Return the [X, Y] coordinate for the center point of the cell that contains the specified text.  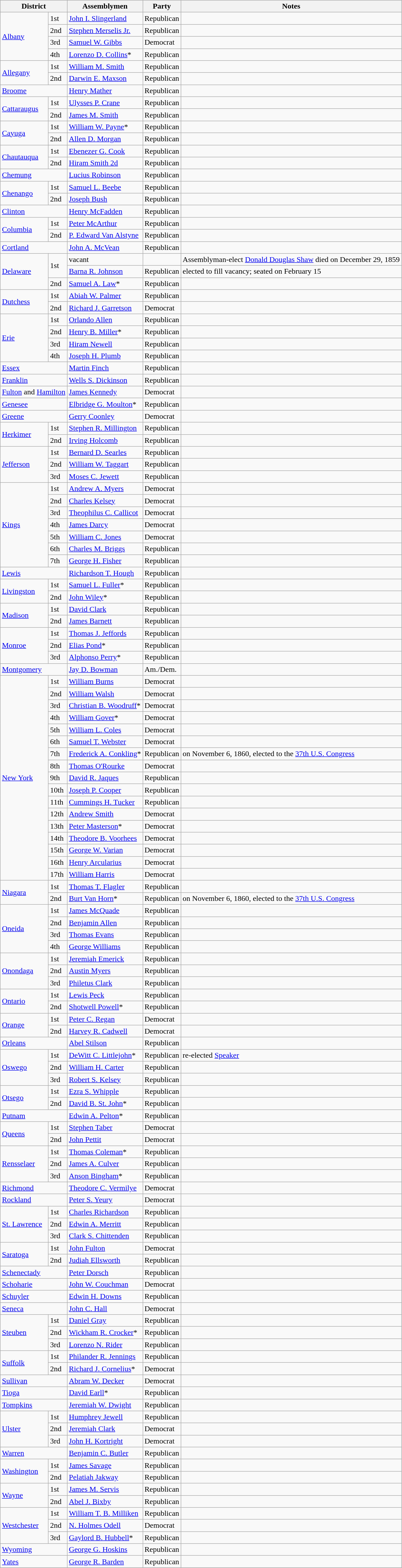
Thomas O'Rourke [105, 766]
Irving Holcomb [105, 440]
Warren [34, 1453]
James M. Servis [105, 1489]
16th [58, 862]
Peter S. Yeury [105, 1200]
Tompkins [34, 1405]
Orleans [34, 1043]
Saratoga [24, 1254]
Philander R. Jennings [105, 1357]
11th [58, 802]
James Barnett [105, 621]
Schoharie [34, 1284]
Otsego [24, 1097]
William Harris [105, 874]
William W. Payne* [105, 127]
William Burns [105, 681]
Wayne [24, 1495]
Barna R. Johnson [105, 271]
William C. Jones [105, 537]
Elbridge G. Moulton* [105, 404]
Hiram Smith 2d [105, 163]
Am./Dem. [162, 669]
Richard J. Garretson [105, 308]
elected to fill vacancy; seated on February 15 [291, 271]
Darwin E. Maxson [105, 79]
James Darcy [105, 525]
Steuben [24, 1333]
Henry McFadden [105, 211]
Peter Masterson* [105, 826]
Rockland [34, 1200]
Abiah W. Palmer [105, 296]
Philetus Clark [105, 983]
George R. Barden [105, 1562]
Samuel L. Beebe [105, 187]
Peter McArthur [105, 223]
Monroe [24, 645]
Chenango [24, 193]
Jefferson [24, 464]
Samuel T. Webster [105, 742]
Montgomery [34, 669]
Cortland [34, 247]
Westchester [24, 1526]
William W. Taggart [105, 464]
Thomas Evans [105, 935]
Clark S. Chittenden [105, 1236]
New York [24, 778]
Alphonso Perry* [105, 657]
Dutchess [24, 302]
John H. Kortright [105, 1441]
Onondaga [24, 971]
Peter Dorsch [105, 1272]
Abel J. Bixby [105, 1501]
John I. Slingerland [105, 18]
Thomas T. Flagler [105, 886]
Christian B. Woodruff* [105, 705]
Thomas Coleman* [105, 1152]
Madison [24, 615]
Delaware [24, 271]
Rensselaer [24, 1164]
Ulster [24, 1429]
Richardson T. Hough [105, 573]
Notes [291, 6]
Bernard D. Searles [105, 452]
David Earll* [105, 1393]
Peter C. Regan [105, 1019]
Charles M. Briggs [105, 549]
Yates [34, 1562]
Wyoming [34, 1550]
Queens [24, 1134]
William Walsh [105, 693]
DeWitt C. Littlejohn* [105, 1055]
Chemung [34, 175]
Pelatiah Jakway [105, 1477]
Greene [34, 416]
10th [58, 790]
Orlando Allen [105, 320]
James A. Culver [105, 1164]
Henry Arcularius [105, 862]
George Williams [105, 947]
17th [58, 874]
Jeremiah Clark [105, 1429]
Stephen Merselis Jr. [105, 30]
Oswego [24, 1067]
Franklin [34, 380]
Richard J. Cornelius* [105, 1369]
Lewis Peck [105, 995]
Henry B. Miller* [105, 332]
Humphrey Jewell [105, 1417]
Harvey R. Cadwell [105, 1031]
Robert S. Kelsey [105, 1079]
Jay D. Bowman [105, 669]
Suffolk [24, 1363]
Allen D. Morgan [105, 139]
Charles Kelsey [105, 500]
Joseph Bush [105, 199]
John C. Hall [105, 1309]
Clinton [34, 211]
Martin Finch [105, 368]
13th [58, 826]
Kings [24, 525]
Ezra S. Whipple [105, 1091]
Lucius Robinson [105, 175]
Ulysses P. Crane [105, 103]
Abram W. Decker [105, 1381]
Jeremiah W. Dwight [105, 1405]
Columbia [24, 229]
William T. B. Milliken [105, 1514]
Schuyler [34, 1296]
Chautauqua [24, 157]
12th [58, 814]
John A. McVean [105, 247]
Judiah Ellsworth [105, 1260]
Ebenezer G. Cook [105, 151]
Lewis [34, 573]
Orange [24, 1025]
George H. Fisher [105, 561]
St. Lawrence [24, 1224]
George W. Varian [105, 850]
Benjamin C. Butler [105, 1453]
Genesee [34, 404]
Samuel L. Fuller* [105, 585]
District [34, 6]
Fulton and Hamilton [34, 392]
Seneca [34, 1309]
15th [58, 850]
N. Holmes Odell [105, 1526]
Edwin A. Merritt [105, 1224]
Herkimer [24, 434]
Erie [24, 338]
John Pettit [105, 1140]
John Wiley* [105, 597]
Burt Van Horn* [105, 898]
Putnam [34, 1115]
Lorenzo D. Collins* [105, 54]
Cattaraugus [24, 109]
vacant [105, 259]
Edwin A. Pelton* [105, 1115]
John W. Couchman [105, 1284]
Oneida [24, 928]
Samuel W. Gibbs [105, 42]
Tioga [34, 1393]
Assemblyman-elect Donald Douglas Shaw died on December 29, 1859 [291, 259]
Stephen R. Millington [105, 428]
Jeremiah Emerick [105, 959]
Wells S. Dickinson [105, 380]
Daniel Gray [105, 1321]
9th [58, 778]
Party [162, 6]
Gerry Coonley [105, 416]
Anson Bingham* [105, 1176]
Benjamin Allen [105, 923]
Abel Stilson [105, 1043]
Cummings H. Tucker [105, 802]
Moses C. Jewett [105, 476]
Frederick A. Conkling* [105, 754]
Austin Myers [105, 971]
Henry Mather [105, 91]
William L. Coles [105, 730]
David Clark [105, 609]
Samuel A. Law* [105, 284]
8th [58, 766]
Richmond [34, 1188]
Gaylord B. Hubbell* [105, 1538]
Theodore B. Voorhees [105, 838]
James M. Smith [105, 115]
P. Edward Van Alstyne [105, 235]
James Savage [105, 1465]
Schenectady [34, 1272]
Andrew A. Myers [105, 488]
Ontario [24, 1001]
David R. Jaques [105, 778]
Charles Richardson [105, 1212]
Joseph H. Plumb [105, 356]
William M. Smith [105, 67]
David B. St. John* [105, 1103]
Sullivan [34, 1381]
Broome [34, 91]
Allegany [24, 73]
Niagara [24, 892]
Stephen Taber [105, 1128]
Theophilus C. Callicot [105, 513]
Hiram Newell [105, 344]
Edwin H. Downs [105, 1296]
14th [58, 838]
William Gover* [105, 717]
Cayuga [24, 133]
Essex [34, 368]
Livingston [24, 591]
William H. Carter [105, 1067]
Andrew Smith [105, 814]
Thomas J. Jeffords [105, 633]
Elias Pond* [105, 645]
Shotwell Powell* [105, 1007]
Assemblymen [105, 6]
re-elected Speaker [291, 1055]
Albany [24, 36]
Lorenzo N. Rider [105, 1345]
James Kennedy [105, 392]
Washington [24, 1471]
Theodore C. Vermilye [105, 1188]
James McQuade [105, 910]
Wickham R. Crocker* [105, 1333]
George G. Hoskins [105, 1550]
John Fulton [105, 1248]
Joseph P. Cooper [105, 790]
